Return (x, y) of the center of cell containing provided text 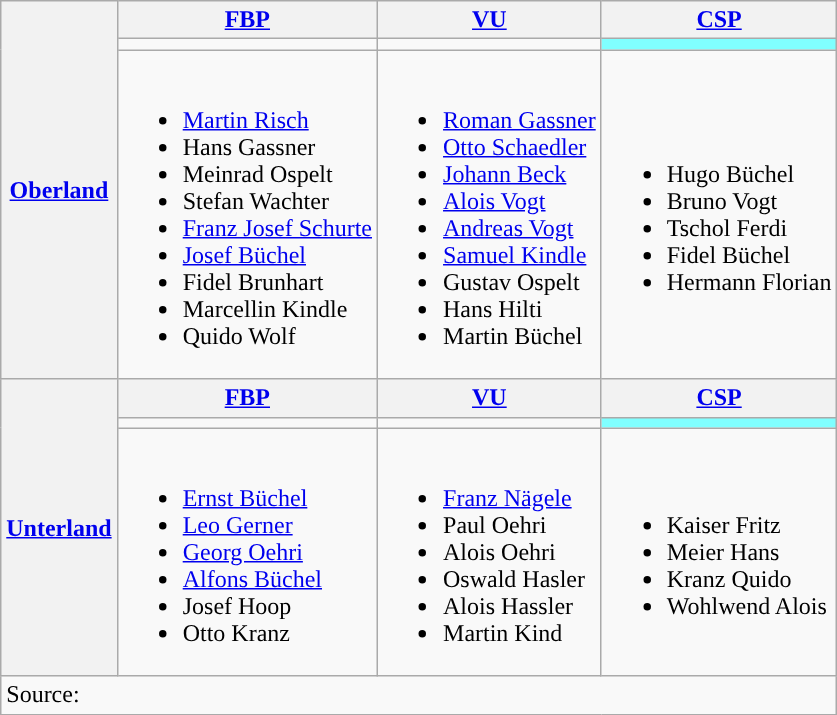
Hugo BüchelBruno VogtTschol FerdiFidel BüchelHermann Florian (719, 214)
Oberland (59, 190)
Roman GassnerOtto SchaedlerJohann BeckAlois VogtAndreas VogtSamuel KindleGustav OspeltHans HiltiMartin Büchel (490, 214)
Kaiser FritzMeier HansKranz QuidoWohlwend Alois (719, 552)
Unterland (59, 528)
Source: (419, 695)
Martin RischHans GassnerMeinrad OspeltStefan WachterFranz Josef SchurteJosef BüchelFidel BrunhartMarcellin KindleQuido Wolf (247, 214)
Ernst BüchelLeo GernerGeorg OehriAlfons BüchelJosef HoopOtto Kranz (247, 552)
Franz NägelePaul OehriAlois OehriOswald HaslerAlois HasslerMartin Kind (490, 552)
